For the text-containing cell, return its midpoint in [X, Y] coordinate format. 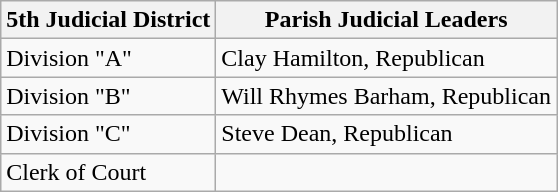
Clerk of Court [108, 172]
Parish Judicial Leaders [386, 20]
Steve Dean, Republican [386, 134]
Division "C" [108, 134]
Will Rhymes Barham, Republican [386, 96]
Division "A" [108, 58]
5th Judicial District [108, 20]
Clay Hamilton, Republican [386, 58]
Division "B" [108, 96]
